Scan for the cell matching the given text and deliver its [X, Y] coordinate at center. 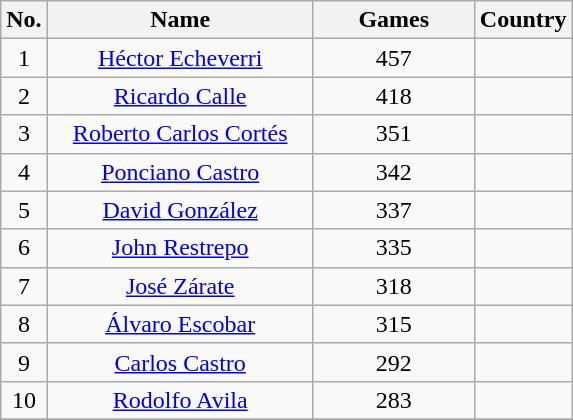
2 [24, 96]
9 [24, 362]
Roberto Carlos Cortés [180, 134]
Álvaro Escobar [180, 324]
3 [24, 134]
Rodolfo Avila [180, 400]
José Zárate [180, 286]
Carlos Castro [180, 362]
315 [394, 324]
Héctor Echeverri [180, 58]
Ponciano Castro [180, 172]
292 [394, 362]
4 [24, 172]
335 [394, 248]
6 [24, 248]
418 [394, 96]
Country [523, 20]
John Restrepo [180, 248]
8 [24, 324]
No. [24, 20]
457 [394, 58]
318 [394, 286]
5 [24, 210]
10 [24, 400]
Name [180, 20]
David González [180, 210]
7 [24, 286]
351 [394, 134]
337 [394, 210]
Games [394, 20]
Ricardo Calle [180, 96]
342 [394, 172]
1 [24, 58]
283 [394, 400]
